Return [x, y] of the center of cell containing provided text 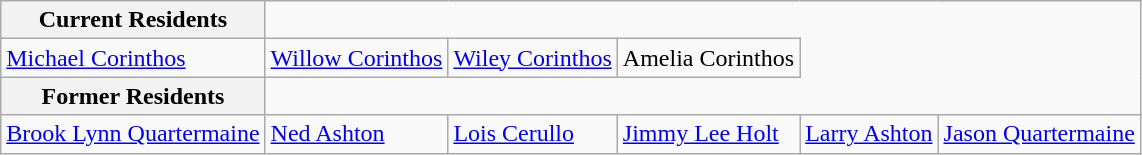
Lois Cerullo [532, 134]
Larry Ashton [869, 134]
Current Residents [133, 20]
Amelia Corinthos [708, 58]
Jimmy Lee Holt [708, 134]
Michael Corinthos [133, 58]
Willow Corinthos [356, 58]
Brook Lynn Quartermaine [133, 134]
Ned Ashton [356, 134]
Wiley Corinthos [532, 58]
Former Residents [133, 96]
Jason Quartermaine [1039, 134]
